Pinpoint the cell where the given text exists, returning its [x, y] midpoint coordinate. 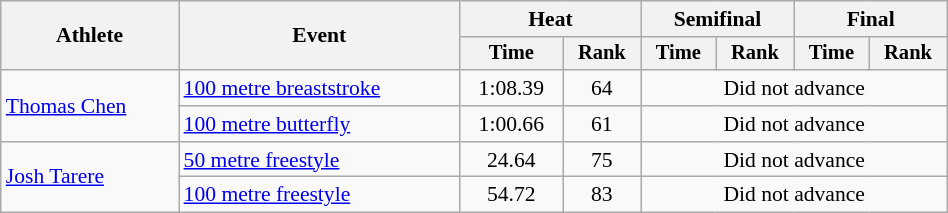
54.72 [512, 195]
100 metre freestyle [320, 195]
1:00.66 [512, 124]
Heat [550, 19]
64 [602, 88]
1:08.39 [512, 88]
100 metre breaststroke [320, 88]
24.64 [512, 160]
50 metre freestyle [320, 160]
Final [870, 19]
83 [602, 195]
Thomas Chen [90, 106]
Athlete [90, 36]
Semifinal [718, 19]
100 metre butterfly [320, 124]
61 [602, 124]
Event [320, 36]
Josh Tarere [90, 178]
75 [602, 160]
